Capture the cell that displays the provided text and extract its (X, Y) central coordinate. 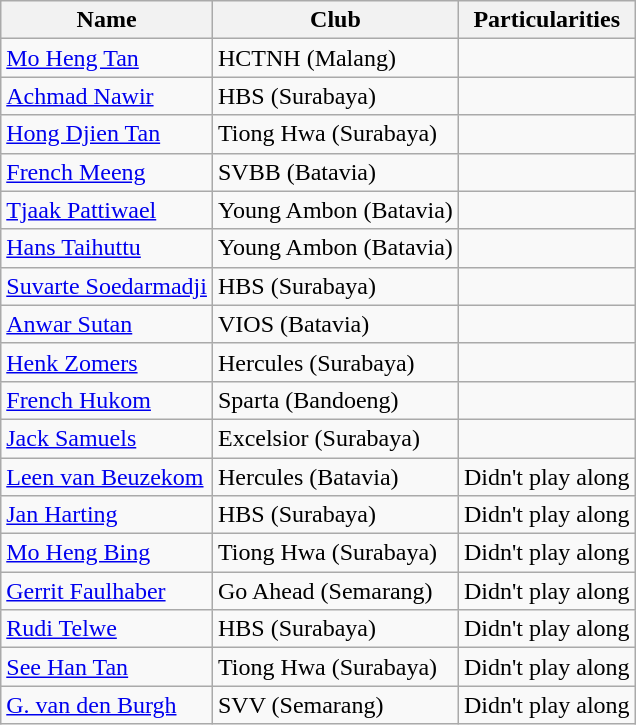
Hong Djien Tan (107, 134)
Go Ahead (Semarang) (335, 591)
Tjaak Pattiwael (107, 210)
Rudi Telwe (107, 629)
Sparta (Bandoeng) (335, 400)
Particularities (546, 20)
Hans Taihuttu (107, 248)
SVBB (Batavia) (335, 172)
Name (107, 20)
See Han Tan (107, 667)
Excelsior (Surabaya) (335, 438)
Leen van Beuzekom (107, 477)
French Hukom (107, 400)
VIOS (Batavia) (335, 324)
Club (335, 20)
Hercules (Batavia) (335, 477)
Hercules (Surabaya) (335, 362)
Gerrit Faulhaber (107, 591)
G. van den Burgh (107, 705)
Suvarte Soedarmadji (107, 286)
Mo Heng Tan (107, 58)
HCTNH (Malang) (335, 58)
Mo Heng Bing (107, 553)
Jan Harting (107, 515)
Achmad Nawir (107, 96)
French Meeng (107, 172)
Henk Zomers (107, 362)
Anwar Sutan (107, 324)
SVV (Semarang) (335, 705)
Jack Samuels (107, 438)
